Find where the given text appears and provide that cell's center as [x, y] coordinate. 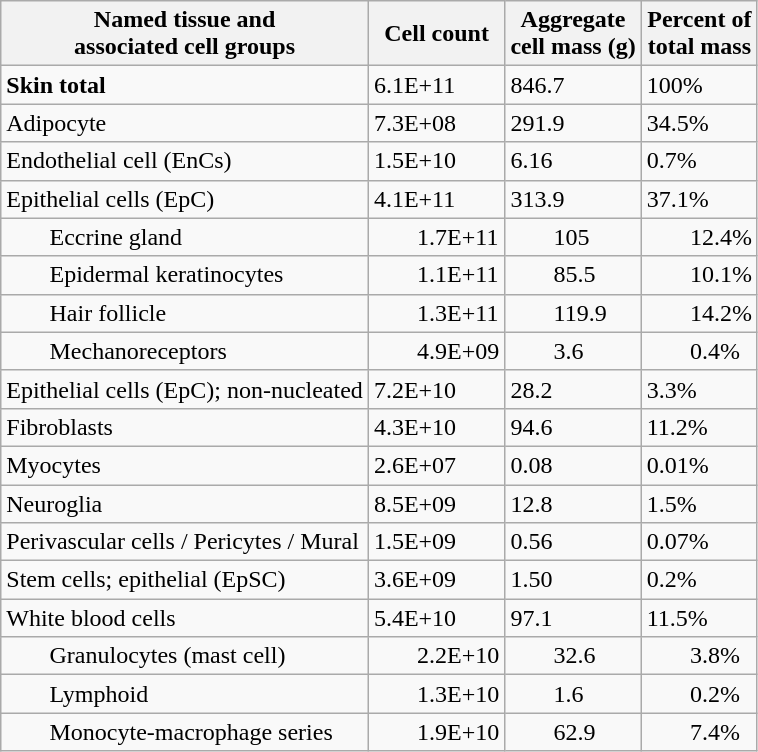
7.3E+08 [436, 123]
4.3E+10 [436, 427]
Hair follicle [185, 313]
0.56 [573, 542]
1.7E+11 [436, 237]
Fibroblasts [185, 427]
105 [573, 237]
4.1E+11 [436, 199]
Myocytes [185, 465]
2.2E+10 [436, 656]
34.5% [699, 123]
1.3E+10 [436, 694]
Perivascular cells / Pericytes / Mural [185, 542]
28.2 [573, 389]
291.9 [573, 123]
Granulocytes (mast cell) [185, 656]
1.5E+09 [436, 542]
12.8 [573, 503]
7.2E+10 [436, 389]
32.6 [573, 656]
1.5E+10 [436, 161]
94.6 [573, 427]
Monocyte-macrophage series [185, 732]
1.9E+10 [436, 732]
3.6E+09 [436, 580]
5.4E+10 [436, 618]
10.1% [699, 275]
0.07% [699, 542]
Mechanoreceptors [185, 351]
Eccrine gland [185, 237]
Named tissue andassociated cell groups [185, 34]
Epidermal keratinocytes [185, 275]
Stem cells; epithelial (EpSC) [185, 580]
12.4% [699, 237]
2.6E+07 [436, 465]
7.4% [699, 732]
Skin total [185, 85]
White blood cells [185, 618]
11.5% [699, 618]
Percent oftotal mass [699, 34]
3.6 [573, 351]
1.1E+11 [436, 275]
1.5% [699, 503]
0.01% [699, 465]
Lymphoid [185, 694]
97.1 [573, 618]
1.3E+11 [436, 313]
6.1E+11 [436, 85]
6.16 [573, 161]
100% [699, 85]
3.3% [699, 389]
Cell count [436, 34]
62.9 [573, 732]
0.7% [699, 161]
3.8% [699, 656]
85.5 [573, 275]
Neuroglia [185, 503]
37.1% [699, 199]
Epithelial cells (EpC) [185, 199]
14.2% [699, 313]
11.2% [699, 427]
Aggregatecell mass (g) [573, 34]
8.5E+09 [436, 503]
1.6 [573, 694]
Epithelial cells (EpC); non-nucleated [185, 389]
1.50 [573, 580]
Adipocyte [185, 123]
119.9 [573, 313]
846.7 [573, 85]
0.4% [699, 351]
4.9E+09 [436, 351]
Endothelial cell (EnCs) [185, 161]
0.08 [573, 465]
313.9 [573, 199]
